Locate the cell with the specified text and output its (X, Y) center coordinate. 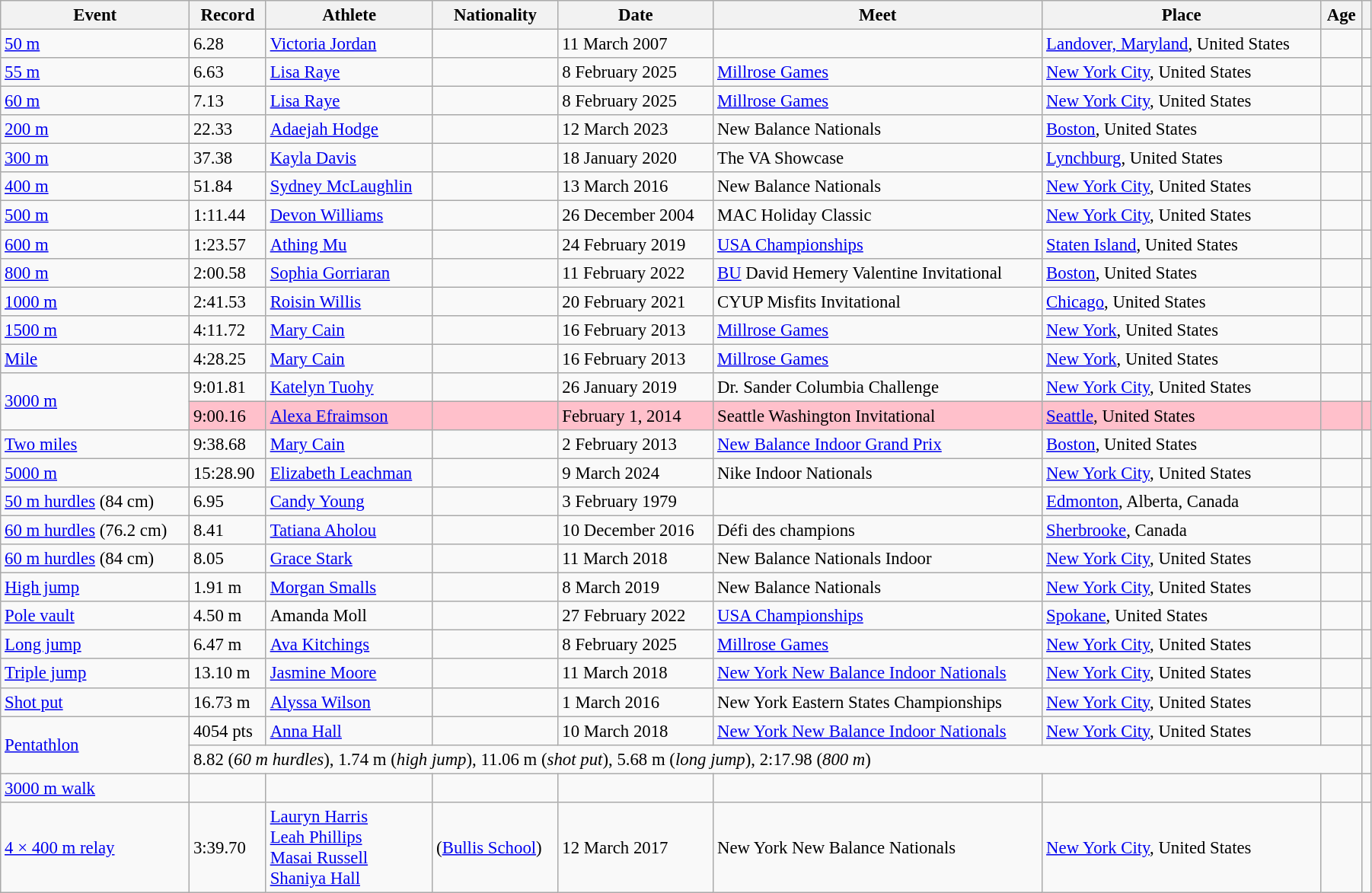
Candy Young (349, 502)
4:11.72 (228, 330)
Meet (878, 15)
8.82 (60 m hurdles), 1.74 m (high jump), 11.06 m (shot put), 5.68 m (long jump), 2:17.98 (800 m) (776, 759)
60 m hurdles (84 cm) (95, 559)
Landover, Maryland, United States (1182, 44)
The VA Showcase (878, 158)
Date (636, 15)
10 December 2016 (636, 531)
Seattle Washington Invitational (878, 416)
51.84 (228, 187)
Sydney McLaughlin (349, 187)
9:00.16 (228, 416)
3000 m walk (95, 788)
Place (1182, 15)
Nationality (495, 15)
February 1, 2014 (636, 416)
13.10 m (228, 674)
High jump (95, 588)
(Bullis School) (495, 848)
Pentathlon (95, 745)
18 January 2020 (636, 158)
BU David Hemery Valentine Invitational (878, 273)
Ava Kitchings (349, 645)
500 m (95, 215)
1.91 m (228, 588)
Age (1342, 15)
15:28.90 (228, 473)
26 December 2004 (636, 215)
9:01.81 (228, 387)
4.50 m (228, 616)
CYUP Misfits Invitational (878, 301)
Sherbrooke, Canada (1182, 531)
11 March 2007 (636, 44)
Shot put (95, 702)
New Balance Indoor Grand Prix (878, 445)
3:39.70 (228, 848)
New Balance Nationals Indoor (878, 559)
24 February 2019 (636, 244)
8 March 2019 (636, 588)
6.47 m (228, 645)
12 March 2023 (636, 129)
200 m (95, 129)
Alyssa Wilson (349, 702)
Anna Hall (349, 731)
Staten Island, United States (1182, 244)
55 m (95, 72)
7.13 (228, 101)
Alexa Efraimson (349, 416)
Tatiana Aholou (349, 531)
Lynchburg, United States (1182, 158)
Elizabeth Leachman (349, 473)
Athing Mu (349, 244)
60 m (95, 101)
Grace Stark (349, 559)
13 March 2016 (636, 187)
Record (228, 15)
10 March 2018 (636, 731)
New York Eastern States Championships (878, 702)
11 February 2022 (636, 273)
Lauryn HarrisLeah PhillipsMasai RussellShaniya Hall (349, 848)
9:38.68 (228, 445)
2 February 2013 (636, 445)
26 January 2019 (636, 387)
400 m (95, 187)
Jasmine Moore (349, 674)
Event (95, 15)
600 m (95, 244)
Kayla Davis (349, 158)
3000 m (95, 402)
Mile (95, 359)
1:23.57 (228, 244)
12 March 2017 (636, 848)
Défi des champions (878, 531)
Dr. Sander Columbia Challenge (878, 387)
1000 m (95, 301)
50 m (95, 44)
Roisin Willis (349, 301)
800 m (95, 273)
8.41 (228, 531)
New York New Balance Nationals (878, 848)
50 m hurdles (84 cm) (95, 502)
Pole vault (95, 616)
16.73 m (228, 702)
Morgan Smalls (349, 588)
Victoria Jordan (349, 44)
37.38 (228, 158)
2:00.58 (228, 273)
Seattle, United States (1182, 416)
Devon Williams (349, 215)
4054 pts (228, 731)
8.05 (228, 559)
2:41.53 (228, 301)
4 × 400 m relay (95, 848)
9 March 2024 (636, 473)
3 February 1979 (636, 502)
4:28.25 (228, 359)
1500 m (95, 330)
Two miles (95, 445)
6.28 (228, 44)
Sophia Gorriaran (349, 273)
1 March 2016 (636, 702)
Triple jump (95, 674)
6.63 (228, 72)
Long jump (95, 645)
20 February 2021 (636, 301)
Nike Indoor Nationals (878, 473)
Chicago, United States (1182, 301)
Katelyn Tuohy (349, 387)
5000 m (95, 473)
22.33 (228, 129)
Athlete (349, 15)
Adaejah Hodge (349, 129)
Edmonton, Alberta, Canada (1182, 502)
Spokane, United States (1182, 616)
300 m (95, 158)
6.95 (228, 502)
27 February 2022 (636, 616)
60 m hurdles (76.2 cm) (95, 531)
Amanda Moll (349, 616)
MAC Holiday Classic (878, 215)
1:11.44 (228, 215)
